From the cell containing the given text, extract its center point as (X, Y) coordinate. 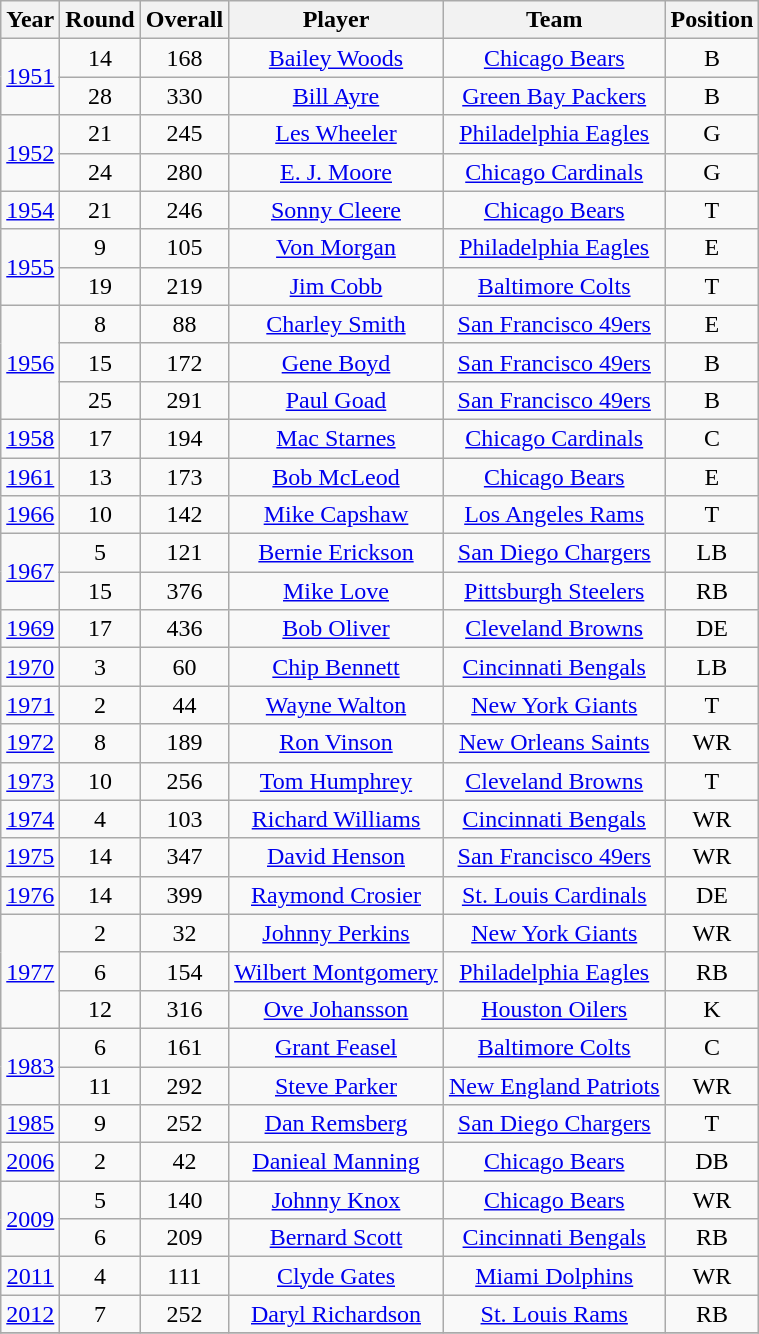
219 (184, 286)
Wayne Walton (336, 705)
1976 (30, 895)
Wilbert Montgomery (336, 971)
Overall (184, 20)
330 (184, 96)
Jim Cobb (336, 286)
7 (100, 1314)
1983 (30, 1066)
Mike Love (336, 591)
Bob McLeod (336, 477)
1961 (30, 477)
2012 (30, 1314)
161 (184, 1047)
Los Angeles Rams (554, 515)
436 (184, 629)
1972 (30, 743)
1969 (30, 629)
291 (184, 400)
New England Patriots (554, 1085)
1952 (30, 153)
St. Louis Cardinals (554, 895)
19 (100, 286)
154 (184, 971)
Ove Johansson (336, 1009)
1954 (30, 210)
Steve Parker (336, 1085)
New Orleans Saints (554, 743)
140 (184, 1200)
13 (100, 477)
105 (184, 248)
280 (184, 172)
42 (184, 1162)
44 (184, 705)
Clyde Gates (336, 1276)
Von Morgan (336, 248)
1966 (30, 515)
1951 (30, 77)
25 (100, 400)
2009 (30, 1219)
Richard Williams (336, 819)
Gene Boyd (336, 362)
292 (184, 1085)
11 (100, 1085)
DB (712, 1162)
Bob Oliver (336, 629)
Chip Bennett (336, 667)
376 (184, 591)
1956 (30, 362)
Bill Ayre (336, 96)
1955 (30, 267)
Round (100, 20)
Player (336, 20)
32 (184, 933)
Johnny Knox (336, 1200)
209 (184, 1238)
1985 (30, 1124)
399 (184, 895)
Charley Smith (336, 324)
Team (554, 20)
1977 (30, 971)
Les Wheeler (336, 134)
Bailey Woods (336, 58)
173 (184, 477)
Bernard Scott (336, 1238)
1967 (30, 572)
245 (184, 134)
194 (184, 438)
Miami Dolphins (554, 1276)
12 (100, 1009)
3 (100, 667)
103 (184, 819)
111 (184, 1276)
2011 (30, 1276)
172 (184, 362)
Grant Feasel (336, 1047)
189 (184, 743)
Pittsburgh Steelers (554, 591)
1975 (30, 857)
60 (184, 667)
Johnny Perkins (336, 933)
Daryl Richardson (336, 1314)
256 (184, 781)
David Henson (336, 857)
K (712, 1009)
Bernie Erickson (336, 553)
Ron Vinson (336, 743)
1970 (30, 667)
2006 (30, 1162)
121 (184, 553)
24 (100, 172)
Position (712, 20)
Tom Humphrey (336, 781)
Houston Oilers (554, 1009)
1958 (30, 438)
Sonny Cleere (336, 210)
Dan Remsberg (336, 1124)
1974 (30, 819)
1971 (30, 705)
142 (184, 515)
Mike Capshaw (336, 515)
Paul Goad (336, 400)
St. Louis Rams (554, 1314)
Danieal Manning (336, 1162)
Raymond Crosier (336, 895)
E. J. Moore (336, 172)
168 (184, 58)
1973 (30, 781)
Green Bay Packers (554, 96)
316 (184, 1009)
28 (100, 96)
88 (184, 324)
347 (184, 857)
Year (30, 20)
Mac Starnes (336, 438)
246 (184, 210)
